Scan for the cell matching the given text and deliver its (X, Y) coordinate at center. 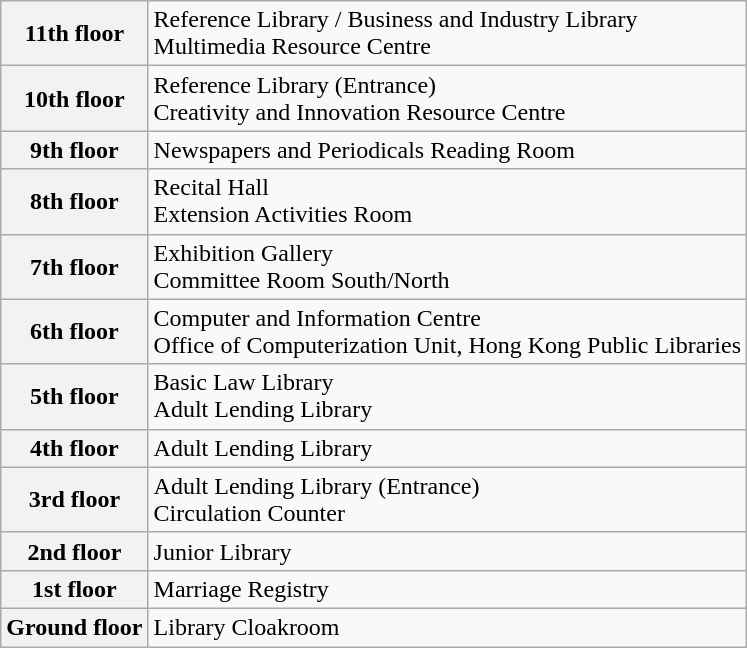
Junior Library (447, 551)
Reference Library / Business and Industry Library Multimedia Resource Centre (447, 34)
9th floor (74, 150)
Library Cloakroom (447, 627)
Adult Lending Library (Entrance) Circulation Counter (447, 500)
5th floor (74, 396)
1st floor (74, 589)
Ground floor (74, 627)
7th floor (74, 266)
6th floor (74, 332)
Reference Library (Entrance) Creativity and Innovation Resource Centre (447, 98)
10th floor (74, 98)
Exhibition Gallery Committee Room South/North (447, 266)
Newspapers and Periodicals Reading Room (447, 150)
Basic Law Library Adult Lending Library (447, 396)
Computer and Information Centre Office of Computerization Unit, Hong Kong Public Libraries (447, 332)
Adult Lending Library (447, 448)
11th floor (74, 34)
Marriage Registry (447, 589)
8th floor (74, 202)
Recital Hall Extension Activities Room (447, 202)
2nd floor (74, 551)
4th floor (74, 448)
3rd floor (74, 500)
